Detect which cell encompasses the target text, then output its [X, Y] center coordinate. 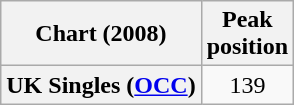
UK Singles (OCC) [101, 85]
Chart (2008) [101, 34]
Peakposition [247, 34]
139 [247, 85]
